Pinpoint the cell where the given text exists, returning its [X, Y] midpoint coordinate. 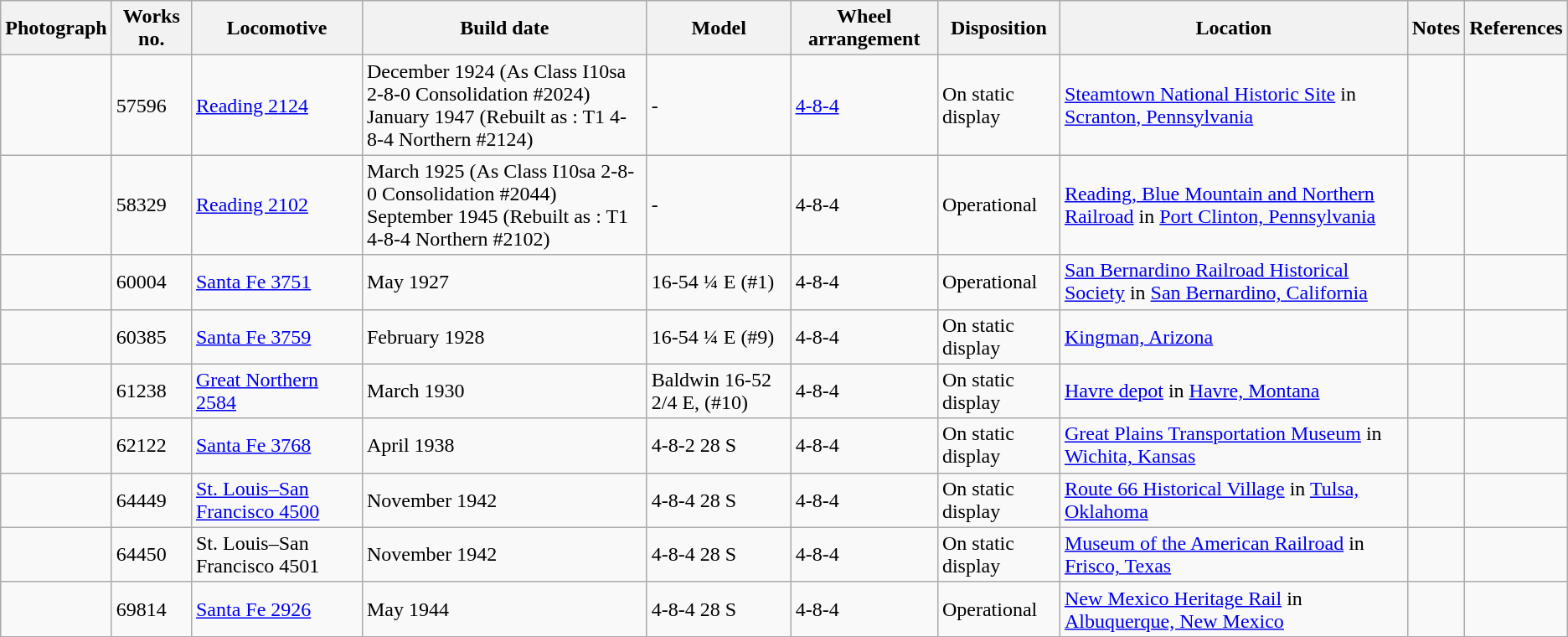
Santa Fe 2926 [276, 609]
Santa Fe 3751 [276, 282]
San Bernardino Railroad Historical Society in San Bernardino, California [1233, 282]
Photograph [56, 28]
Santa Fe 3768 [276, 446]
Kingman, Arizona [1233, 337]
March 1925 (As Class I10sa 2-8-0 Consolidation #2044)September 1945 (Rebuilt as : T1 4-8-4 Northern #2102) [504, 205]
Works no. [151, 28]
December 1924 (As Class I10sa 2-8-0 Consolidation #2024)January 1947 (Rebuilt as : T1 4-8-4 Northern #2124) [504, 106]
Reading 2102 [276, 205]
New Mexico Heritage Rail in Albuquerque, New Mexico [1233, 609]
60385 [151, 337]
Great Plains Transportation Museum in Wichita, Kansas [1233, 446]
Location [1233, 28]
Wheel arrangement [864, 28]
February 1928 [504, 337]
16-54 ¼ E (#9) [719, 337]
Steamtown National Historic Site in Scranton, Pennsylvania [1233, 106]
Santa Fe 3759 [276, 337]
Museum of the American Railroad in Frisco, Texas [1233, 555]
March 1930 [504, 391]
69814 [151, 609]
April 1938 [504, 446]
Notes [1436, 28]
Locomotive [276, 28]
May 1927 [504, 282]
St. Louis–San Francisco 4500 [276, 500]
Great Northern 2584 [276, 391]
Build date [504, 28]
Route 66 Historical Village in Tulsa, Oklahoma [1233, 500]
Model [719, 28]
Reading, Blue Mountain and Northern Railroad in Port Clinton, Pennsylvania [1233, 205]
References [1516, 28]
16-54 ¼ E (#1) [719, 282]
64449 [151, 500]
62122 [151, 446]
61238 [151, 391]
4-8-2 28 S [719, 446]
Disposition [998, 28]
57596 [151, 106]
St. Louis–San Francisco 4501 [276, 555]
64450 [151, 555]
Havre depot in Havre, Montana [1233, 391]
60004 [151, 282]
58329 [151, 205]
Baldwin 16-52 2/4 E, (#10) [719, 391]
May 1944 [504, 609]
Reading 2124 [276, 106]
